Output the (X, Y) coordinate of the center of the cell containing the given text.  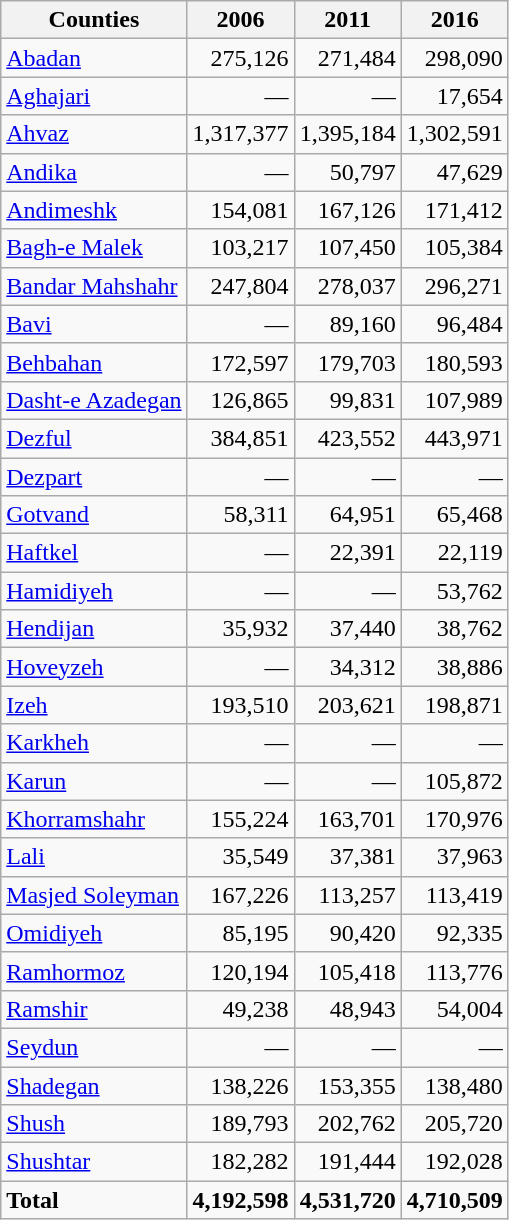
278,037 (348, 286)
38,886 (454, 667)
113,257 (348, 895)
89,160 (348, 324)
Lali (94, 857)
38,762 (454, 629)
Total (94, 1200)
Shush (94, 1124)
Khorramshahr (94, 819)
22,119 (454, 553)
113,419 (454, 895)
49,238 (240, 1009)
Hendijan (94, 629)
275,126 (240, 58)
50,797 (348, 172)
2016 (454, 20)
37,440 (348, 629)
423,552 (348, 438)
34,312 (348, 667)
Bagh-e Malek (94, 248)
Ramshir (94, 1009)
167,226 (240, 895)
85,195 (240, 933)
4,531,720 (348, 1200)
47,629 (454, 172)
Hoveyzeh (94, 667)
65,468 (454, 515)
Dasht-e Azadegan (94, 400)
53,762 (454, 591)
22,391 (348, 553)
99,831 (348, 400)
Shadegan (94, 1085)
203,621 (348, 705)
384,851 (240, 438)
Bandar Mahshahr (94, 286)
170,976 (454, 819)
167,126 (348, 210)
37,963 (454, 857)
107,989 (454, 400)
202,762 (348, 1124)
138,226 (240, 1085)
90,420 (348, 933)
1,317,377 (240, 134)
37,381 (348, 857)
58,311 (240, 515)
Behbahan (94, 362)
172,597 (240, 362)
171,412 (454, 210)
Omidiyeh (94, 933)
4,710,509 (454, 1200)
Shushtar (94, 1162)
Ramhormoz (94, 971)
17,654 (454, 96)
155,224 (240, 819)
Seydun (94, 1047)
1,302,591 (454, 134)
35,549 (240, 857)
Dezful (94, 438)
Ahvaz (94, 134)
35,932 (240, 629)
Andimeshk (94, 210)
64,951 (348, 515)
1,395,184 (348, 134)
443,971 (454, 438)
298,090 (454, 58)
126,865 (240, 400)
Karun (94, 781)
179,703 (348, 362)
153,355 (348, 1085)
296,271 (454, 286)
2006 (240, 20)
163,701 (348, 819)
Abadan (94, 58)
Haftkel (94, 553)
271,484 (348, 58)
105,418 (348, 971)
Karkheh (94, 743)
138,480 (454, 1085)
113,776 (454, 971)
96,484 (454, 324)
92,335 (454, 933)
180,593 (454, 362)
105,872 (454, 781)
54,004 (454, 1009)
Izeh (94, 705)
205,720 (454, 1124)
Aghajari (94, 96)
Counties (94, 20)
120,194 (240, 971)
Andika (94, 172)
2011 (348, 20)
105,384 (454, 248)
198,871 (454, 705)
Hamidiyeh (94, 591)
Masjed Soleyman (94, 895)
191,444 (348, 1162)
Bavi (94, 324)
247,804 (240, 286)
189,793 (240, 1124)
Dezpart (94, 477)
Gotvand (94, 515)
48,943 (348, 1009)
192,028 (454, 1162)
103,217 (240, 248)
182,282 (240, 1162)
4,192,598 (240, 1200)
154,081 (240, 210)
107,450 (348, 248)
193,510 (240, 705)
